Detect which cell encompasses the target text, then output its [x, y] center coordinate. 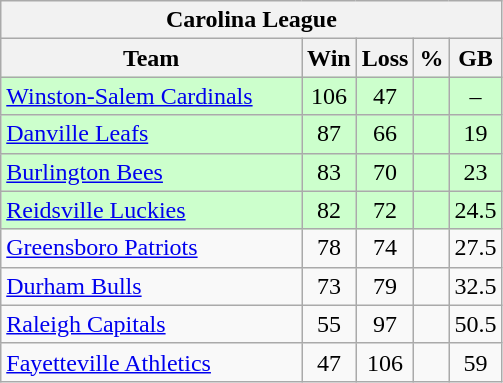
32.5 [476, 286]
Raleigh Capitals [152, 324]
66 [385, 134]
Fayetteville Athletics [152, 362]
50.5 [476, 324]
Carolina League [252, 20]
24.5 [476, 210]
% [432, 58]
59 [476, 362]
73 [330, 286]
Greensboro Patriots [152, 248]
82 [330, 210]
27.5 [476, 248]
72 [385, 210]
Win [330, 58]
87 [330, 134]
Danville Leafs [152, 134]
19 [476, 134]
Winston-Salem Cardinals [152, 96]
Team [152, 58]
79 [385, 286]
GB [476, 58]
74 [385, 248]
23 [476, 172]
Burlington Bees [152, 172]
Reidsville Luckies [152, 210]
97 [385, 324]
Loss [385, 58]
70 [385, 172]
55 [330, 324]
Durham Bulls [152, 286]
83 [330, 172]
– [476, 96]
78 [330, 248]
